Scan for the cell matching the given text and deliver its [X, Y] coordinate at center. 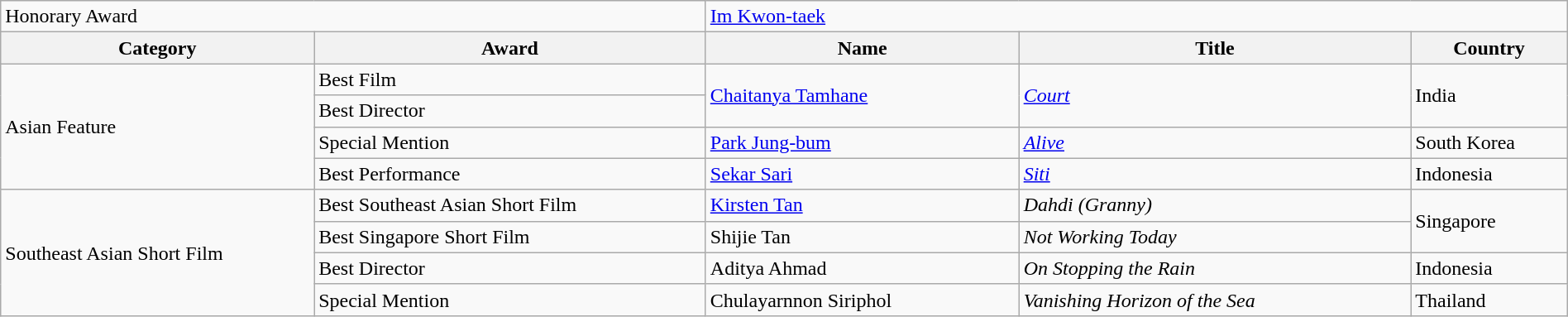
Asian Feature [157, 127]
Not Working Today [1215, 237]
Kirsten Tan [862, 205]
Court [1215, 95]
On Stopping the Rain [1215, 268]
Im Kwon-taek [1136, 17]
Thailand [1489, 300]
Sekar Sari [862, 174]
Best Film [510, 79]
Chulayarnnon Siriphol [862, 300]
Singapore [1489, 221]
Honorary Award [354, 17]
Vanishing Horizon of the Sea [1215, 300]
Alive [1215, 142]
India [1489, 95]
Title [1215, 48]
Shijie Tan [862, 237]
Name [862, 48]
Park Jung-bum [862, 142]
Dahdi (Granny) [1215, 205]
Southeast Asian Short Film [157, 252]
Aditya Ahmad [862, 268]
Country [1489, 48]
Best Southeast Asian Short Film [510, 205]
South Korea [1489, 142]
Award [510, 48]
Best Singapore Short Film [510, 237]
Chaitanya Tamhane [862, 95]
Category [157, 48]
Siti [1215, 174]
Best Performance [510, 174]
